Locate the cell with the specified text and output its (X, Y) center coordinate. 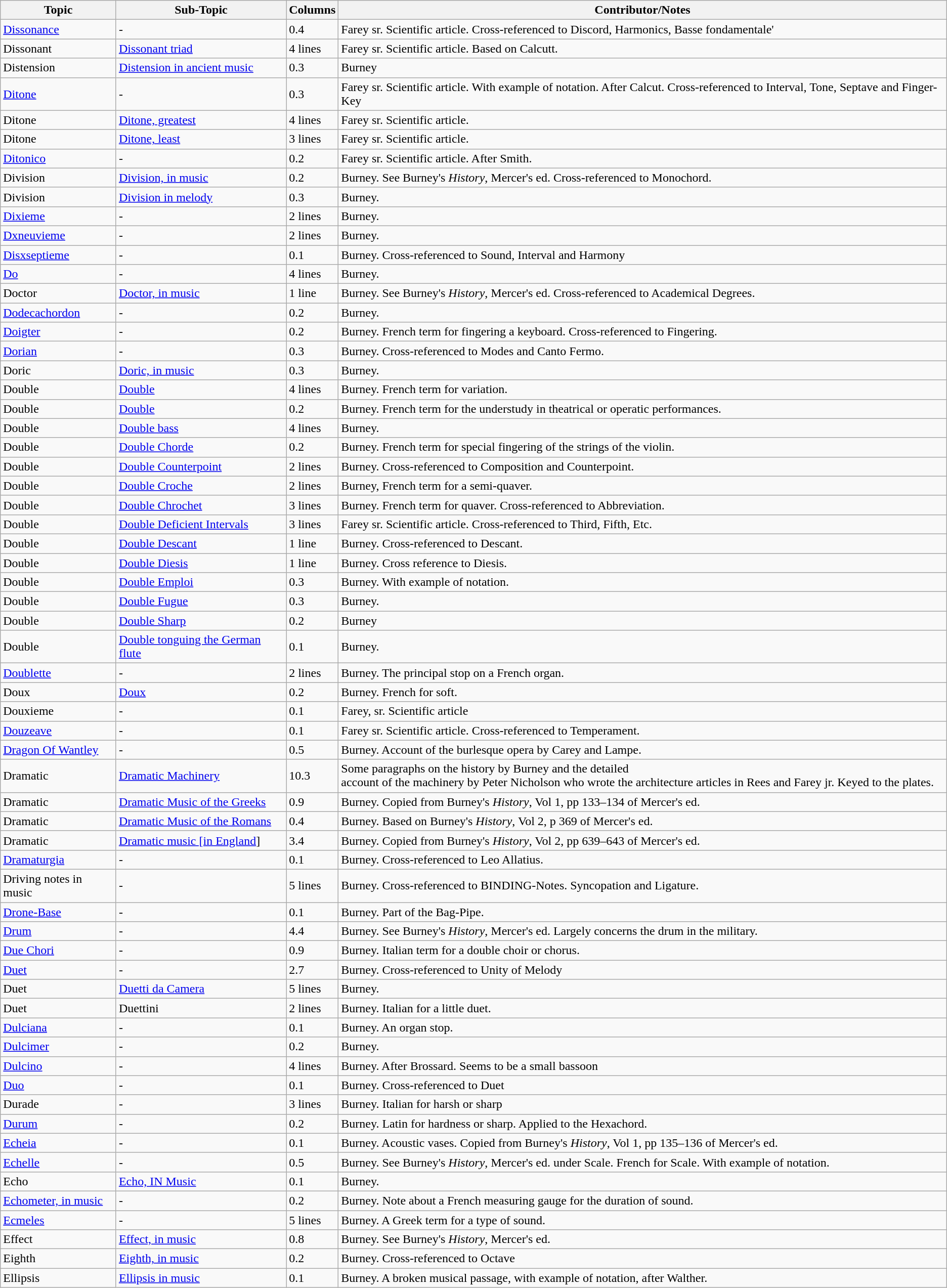
Ellipsis (59, 1278)
Ellipsis in music (201, 1278)
Dramaturgia (59, 860)
Burney. Note about a French measuring gauge for the duration of sound. (642, 1200)
Burney. A Greek term for a type of sound. (642, 1220)
Burney. Copied from Burney's History, Vol 1, pp 133–134 of Mercer's ed. (642, 802)
Drone-Base (59, 912)
Ditone, least (201, 139)
Burney. See Burney's History, Mercer's ed. Cross-referenced to Monochord. (642, 178)
Farey sr. Scientific article. Cross-referenced to Third, Fifth, Etc. (642, 524)
Burney. Cross-referenced to Duet (642, 1085)
Division, in music (201, 178)
2.7 (313, 970)
Echo (59, 1181)
Burney. Part of the Bag-Pipe. (642, 912)
Sub-Topic (201, 10)
Double Descant (201, 543)
Burney. Copied from Burney's History, Vol 2, pp 639–643 of Mercer's ed. (642, 840)
Farey sr. Scientific article. Based on Calcutt. (642, 49)
Eighth (59, 1259)
Dulciana (59, 1027)
Dissonant (59, 49)
Ditone, greatest (201, 120)
Burney. Cross-referenced to Modes and Canto Fermo. (642, 351)
Duo (59, 1085)
Duettini (201, 1008)
Burney. See Burney's History, Mercer's ed. (642, 1239)
Columns (313, 10)
Dulcino (59, 1066)
Double Chorde (201, 447)
Burney. Cross-referenced to Octave (642, 1259)
Burney. Italian for a little duet. (642, 1008)
Burney. Cross-referenced to BINDING-Notes. Syncopation and Ligature. (642, 885)
Burney. The principal stop on a French organ. (642, 673)
Echeia (59, 1143)
Farey sr. Scientific article. With example of notation. After Calcut. Cross-referenced to Interval, Tone, Septave and Finger-Key (642, 94)
Do (59, 274)
Burney. Italian for harsh or sharp (642, 1104)
Double Sharp (201, 621)
Distension in ancient music (201, 68)
Burney. French term for fingering a keyboard. Cross-referenced to Fingering. (642, 332)
Echo, IN Music (201, 1181)
Burney. Cross reference to Diesis. (642, 563)
Burney. Based on Burney's History, Vol 2, p 369 of Mercer's ed. (642, 821)
Burney. French term for quaver. Cross-referenced to Abbreviation. (642, 505)
Disxseptieme (59, 254)
Doctor, in music (201, 293)
Doric (59, 370)
Burney. Cross-referenced to Unity of Melody (642, 970)
Echometer, in music (59, 1200)
Double Chrochet (201, 505)
Doublette (59, 673)
Dissonant triad (201, 49)
Double Emploi (201, 582)
Double Croche (201, 486)
Burney. See Burney's History, Mercer's ed. under Scale. French for Scale. With example of notation. (642, 1162)
Burney. French term for special fingering of the strings of the violin. (642, 447)
Burney. Italian term for a double choir or chorus. (642, 951)
Doigter (59, 332)
0.8 (313, 1239)
Dodecachordon (59, 313)
Dulcimer (59, 1047)
Durade (59, 1104)
Duetti da Camera (201, 989)
Eighth, in music (201, 1259)
Echelle (59, 1162)
Dorian (59, 351)
Burney. Cross-referenced to Sound, Interval and Harmony (642, 254)
Dramatic music [in England] (201, 840)
4.4 (313, 931)
Burney. Latin for hardness or sharp. Applied to the Hexachord. (642, 1124)
Double Counterpoint (201, 466)
10.3 (313, 776)
Driving notes in music (59, 885)
Topic (59, 10)
Double tonguing the German flute (201, 647)
Burney. Cross-referenced to Descant. (642, 543)
Durum (59, 1124)
Douzeave (59, 731)
Doric, in music (201, 370)
Division in melody (201, 197)
Ditonico (59, 158)
Due Chori (59, 951)
Contributor/Notes (642, 10)
Farey sr. Scientific article. Cross-referenced to Discord, Harmonics, Basse fondamentale' (642, 29)
Burney, French term for a semi-quaver. (642, 486)
Burney. After Brossard. Seems to be a small bassoon (642, 1066)
Burney. French for soft. (642, 692)
Burney. See Burney's History, Mercer's ed. Cross-referenced to Academical Degrees. (642, 293)
Burney. Cross-referenced to Leo Allatius. (642, 860)
Dissonance (59, 29)
Dramatic Music of the Romans (201, 821)
Effect (59, 1239)
Ecmeles (59, 1220)
Effect, in music (201, 1239)
Burney. An organ stop. (642, 1027)
Double Deficient Intervals (201, 524)
Burney. With example of notation. (642, 582)
Doctor (59, 293)
Double Fugue (201, 602)
Douxieme (59, 711)
Farey sr. Scientific article. Cross-referenced to Temperament. (642, 731)
3.4 (313, 840)
Double Diesis (201, 563)
Dixieme (59, 216)
Distension (59, 68)
Burney. French term for variation. (642, 390)
Farey, sr. Scientific article (642, 711)
Burney. French term for the understudy in theatrical or operatic performances. (642, 409)
Dramatic Machinery (201, 776)
Burney. Acoustic vases. Copied from Burney's History, Vol 1, pp 135–136 of Mercer's ed. (642, 1143)
Dramatic Music of the Greeks (201, 802)
Drum (59, 931)
Double bass (201, 428)
Dxneuvieme (59, 235)
Burney. A broken musical passage, with example of notation, after Walther. (642, 1278)
Farey sr. Scientific article. After Smith. (642, 158)
Burney. Cross-referenced to Composition and Counterpoint. (642, 466)
Burney. Account of the burlesque opera by Carey and Lampe. (642, 750)
Burney. See Burney's History, Mercer's ed. Largely concerns the drum in the military. (642, 931)
Dragon Of Wantley (59, 750)
